Detect which cell encompasses the target text, then output its (X, Y) center coordinate. 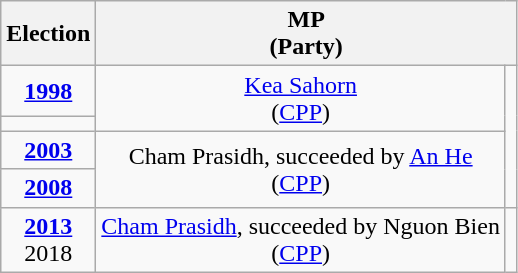
1998 (48, 91)
Election (48, 34)
2008 (48, 188)
Cham Prasidh, succeeded by An He(CPP) (301, 169)
MP(Party) (306, 34)
20132018 (48, 240)
Kea Sahorn(CPP) (301, 98)
2003 (48, 150)
Cham Prasidh, succeeded by Nguon Bien(CPP) (301, 240)
